Locate the cell with the specified text and output its (X, Y) center coordinate. 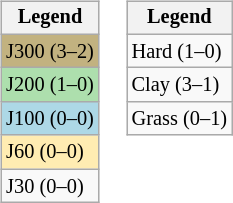
J300 (3–2) (50, 51)
J60 (0–0) (50, 152)
J200 (1–0) (50, 85)
J100 (0–0) (50, 119)
Grass (0–1) (180, 119)
Clay (3–1) (180, 85)
J30 (0–0) (50, 186)
Hard (1–0) (180, 51)
